Pinpoint the cell where the given text exists, returning its (X, Y) midpoint coordinate. 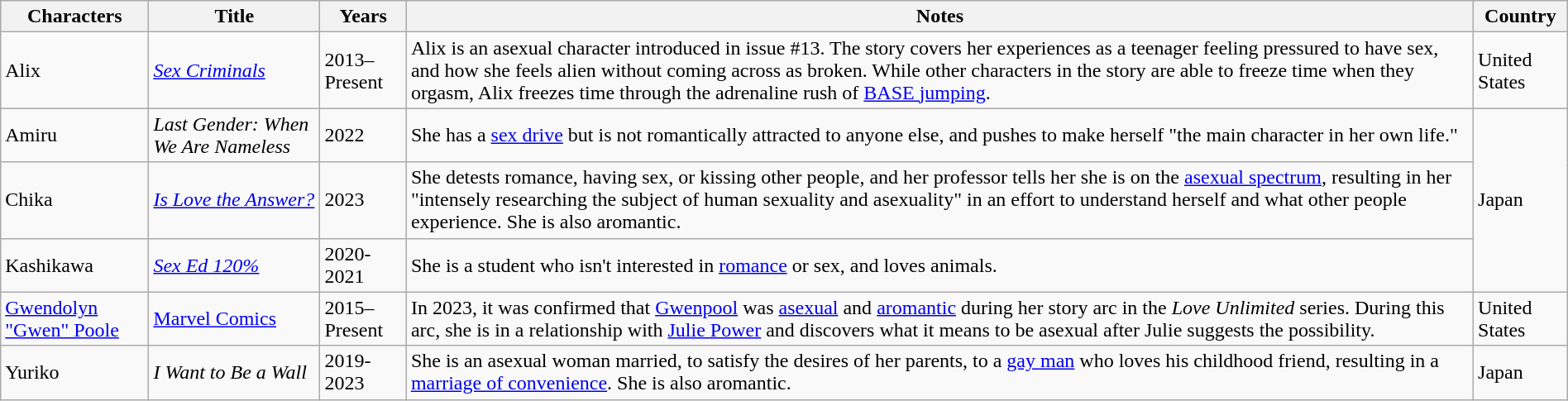
Is Love the Answer? (235, 200)
2013–Present (363, 70)
2019-2023 (363, 372)
Notes (939, 17)
2020-2021 (363, 265)
Chika (74, 200)
2022 (363, 136)
Alix (74, 70)
Characters (74, 17)
Last Gender: When We Are Nameless (235, 136)
I Want to Be a Wall (235, 372)
Marvel Comics (235, 319)
Kashikawa (74, 265)
Yuriko (74, 372)
2023 (363, 200)
Amiru (74, 136)
Sex Criminals (235, 70)
Sex Ed 120% (235, 265)
Years (363, 17)
She has a sex drive but is not romantically attracted to anyone else, and pushes to make herself "the main character in her own life." (939, 136)
Title (235, 17)
Country (1521, 17)
2015–Present (363, 319)
She is a student who isn't interested in romance or sex, and loves animals. (939, 265)
Gwendolyn "Gwen" Poole (74, 319)
